Pinpoint the cell where the given text exists, returning its [X, Y] midpoint coordinate. 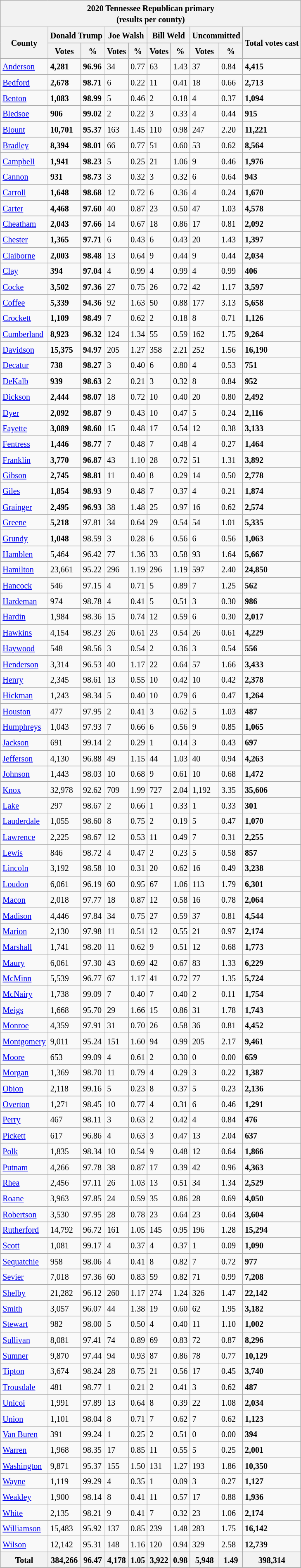
2,003 [64, 255]
137 [116, 1528]
98.11 [92, 1120]
4,229 [272, 632]
3,089 [64, 428]
Rutherford [24, 1230]
83 [205, 963]
98.06 [92, 1261]
8,564 [272, 145]
95.22 [92, 569]
5,948 [205, 1560]
72 [205, 1340]
2020 Tennessee Republican primary(results per county) [151, 14]
Cheatham [24, 224]
9,870 [64, 1355]
96.87 [92, 460]
1,670 [272, 192]
193 [205, 1466]
Gibson [24, 475]
Lawrence [24, 837]
1,126 [272, 318]
Morgan [24, 1072]
3,238 [272, 868]
110 [159, 129]
1.28 [230, 1230]
Lauderdale [24, 821]
738 [64, 365]
1,738 [64, 994]
177 [205, 302]
Hancock [24, 585]
98.07 [92, 396]
47 [205, 208]
98.59 [92, 538]
Henderson [24, 664]
98.03 [92, 774]
97.66 [92, 224]
Sevier [24, 1277]
0.70 [138, 1025]
4,266 [64, 1167]
2,135 [64, 1513]
0.35 [138, 1481]
1.08 [230, 1402]
4,178 [116, 1560]
Joe Walsh [126, 35]
247 [205, 129]
Madison [24, 915]
1,090 [272, 1245]
98.24 [92, 1371]
1,002 [272, 1324]
98.63 [92, 381]
467 [64, 1120]
98.99 [92, 98]
9,461 [272, 1041]
301 [272, 805]
69 [159, 1340]
727 [159, 790]
1.16 [138, 1544]
2,064 [272, 899]
98.20 [92, 946]
95.92 [92, 1528]
96.72 [92, 1230]
99.17 [92, 1245]
White [24, 1513]
2,456 [64, 1182]
98.72 [92, 852]
Hardeman [24, 601]
0.19 [180, 821]
Dyer [24, 412]
16,142 [272, 1528]
548 [64, 648]
4,468 [64, 208]
Total [24, 1560]
98.49 [92, 318]
Cumberland [24, 334]
Giles [24, 491]
98.35 [92, 1449]
3,314 [64, 664]
97.85 [92, 1198]
98.68 [92, 192]
54 [205, 522]
Donald Trump [76, 35]
1,874 [272, 491]
Rhea [24, 1182]
906 [64, 114]
1,387 [272, 1072]
398,314 [272, 1560]
9,011 [64, 1041]
Weakley [24, 1497]
2,492 [272, 396]
97.30 [92, 963]
Bill Weld [168, 35]
Marshall [24, 946]
2,255 [272, 837]
1.49 [230, 1560]
1,991 [64, 1402]
709 [116, 790]
1,443 [64, 774]
Montgomery [24, 1041]
Obion [24, 1088]
5,464 [64, 554]
Cocke [24, 287]
Williamson [24, 1528]
1.78 [230, 1010]
12,142 [64, 1544]
7,208 [272, 1277]
1.60 [138, 1041]
Grundy [24, 538]
2,043 [64, 224]
Meigs [24, 1010]
98.81 [92, 475]
3,433 [272, 664]
97.60 [92, 208]
977 [272, 1261]
94.97 [92, 349]
96.96 [92, 66]
92.62 [92, 790]
Anderson [24, 66]
59 [159, 1277]
4,363 [272, 1167]
96.86 [92, 1135]
1,968 [64, 1449]
3,502 [64, 287]
15,294 [272, 1230]
Hickman [24, 695]
Greene [24, 522]
6,301 [272, 884]
481 [64, 1387]
5,218 [64, 522]
96.53 [92, 664]
162 [205, 334]
Smith [24, 1308]
2,745 [64, 475]
Dickson [24, 396]
Marion [24, 931]
16,190 [272, 349]
145 [159, 1230]
Overton [24, 1104]
2,574 [272, 507]
22,142 [272, 1293]
98.71 [92, 82]
113 [205, 884]
97.77 [92, 899]
974 [64, 601]
66 [116, 145]
2,116 [272, 412]
Uncommitted [216, 35]
1,192 [205, 790]
0.45 [230, 1371]
97.78 [92, 1167]
Moore [24, 1057]
36 [205, 1025]
Fayette [24, 428]
Blount [24, 129]
1,109 [64, 318]
2,444 [64, 396]
252 [205, 349]
476 [272, 1120]
846 [64, 852]
Hamilton [24, 569]
986 [272, 601]
98.45 [92, 1104]
98.56 [92, 648]
8,081 [64, 1340]
1.47 [230, 1293]
691 [64, 742]
Sequatchie [24, 1261]
958 [64, 1261]
2,529 [272, 1182]
1,397 [272, 240]
57 [205, 664]
1,900 [64, 1497]
55 [159, 334]
1,365 [64, 240]
98.93 [92, 491]
4,544 [272, 915]
1,741 [64, 946]
943 [272, 176]
0.93 [138, 1355]
1.63 [138, 302]
15,375 [64, 349]
10,350 [272, 1466]
1.33 [230, 963]
1,123 [272, 1418]
2,713 [272, 82]
1,369 [64, 1072]
Benton [24, 98]
11,221 [272, 129]
DeKalb [24, 381]
Warren [24, 1449]
283 [205, 1528]
3,674 [64, 1371]
1,976 [272, 161]
1,055 [64, 821]
5,339 [64, 302]
10,129 [272, 1355]
1,668 [64, 1010]
939 [64, 381]
2.20 [230, 129]
32,978 [64, 790]
Washington [24, 1466]
99.29 [92, 1481]
1,243 [64, 695]
1,743 [272, 1010]
41 [159, 978]
4,359 [64, 1025]
5,724 [272, 978]
97.11 [92, 1182]
1,127 [272, 1481]
Lincoln [24, 868]
97.41 [92, 1340]
97.98 [92, 931]
97.81 [92, 522]
Hamblen [24, 554]
3,740 [272, 1371]
98.14 [92, 1497]
1,065 [272, 727]
53 [205, 145]
857 [272, 852]
274 [159, 1293]
Grainger [24, 507]
6,229 [272, 963]
1,101 [64, 1418]
2.17 [230, 1041]
Pickett [24, 1135]
33 [159, 554]
4,130 [64, 758]
4,050 [272, 1198]
148 [116, 1544]
1,043 [64, 727]
Clay [24, 271]
78 [205, 1355]
659 [272, 1057]
Jackson [24, 742]
98.27 [92, 365]
96.77 [92, 978]
1,866 [272, 1151]
Haywood [24, 648]
98.48 [92, 255]
3,597 [272, 287]
9,871 [64, 1466]
4,154 [64, 632]
3,963 [64, 1198]
8,923 [64, 334]
Scott [24, 1245]
10,701 [64, 129]
96.07 [92, 1308]
96.12 [92, 1293]
1.15 [138, 758]
Jefferson [24, 758]
7,018 [64, 1277]
1.35 [230, 978]
0.38 [230, 428]
1.24 [180, 1293]
1.36 [138, 554]
Crockett [24, 318]
92 [116, 302]
98.01 [92, 145]
8,394 [64, 145]
1,941 [64, 161]
1,835 [64, 1151]
99.16 [92, 1088]
1.38 [138, 1308]
2,136 [272, 1088]
1.31 [230, 460]
4,281 [64, 66]
1,083 [64, 98]
Sumner [24, 1355]
15,483 [64, 1528]
0.57 [180, 1497]
Coffee [24, 302]
196 [205, 1230]
1.45 [138, 129]
97.44 [92, 1355]
597 [205, 569]
3,770 [64, 460]
19 [159, 1308]
98.70 [92, 1072]
Carroll [24, 192]
3,133 [272, 428]
3,057 [64, 1308]
4,452 [272, 1025]
Decatur [24, 365]
99.14 [92, 742]
2,225 [64, 837]
3,182 [272, 1308]
406 [272, 271]
Hardin [24, 617]
Macon [24, 899]
50 [159, 302]
Trousdale [24, 1387]
62 [205, 1308]
120 [159, 1544]
97.93 [92, 727]
Campbell [24, 161]
0.96 [230, 1167]
25 [159, 507]
1.01 [230, 522]
1,291 [272, 1104]
1,648 [64, 192]
Van Buren [24, 1434]
Wayne [24, 1481]
1.95 [230, 1308]
1,754 [272, 994]
Davidson [24, 349]
151 [116, 1041]
2.58 [230, 1544]
2,130 [64, 931]
35 [159, 1198]
329 [205, 1544]
Chester [24, 240]
97.15 [92, 585]
0.28 [138, 538]
0.11 [230, 994]
Humphreys [24, 727]
1,854 [64, 491]
5,658 [272, 302]
Roane [24, 1198]
63 [159, 66]
McNairy [24, 994]
1,070 [272, 821]
95.70 [92, 1010]
98.04 [92, 1418]
1,472 [272, 774]
5,667 [272, 554]
915 [272, 114]
96.93 [92, 507]
4,446 [64, 915]
Claiborne [24, 255]
98.78 [92, 601]
391 [64, 1434]
Union [24, 1418]
87 [159, 1355]
Cannon [24, 176]
556 [272, 648]
99.02 [92, 114]
637 [272, 1135]
Perry [24, 1120]
98.73 [92, 176]
1.56 [230, 349]
751 [272, 365]
96.47 [92, 1560]
1.79 [230, 884]
1,264 [272, 695]
96.32 [92, 334]
3,604 [272, 1214]
2,678 [64, 82]
2,118 [64, 1088]
4,263 [272, 758]
982 [64, 1324]
Henry [24, 679]
1.86 [230, 1466]
562 [272, 585]
24,850 [272, 569]
23,661 [64, 569]
1,048 [64, 538]
Maury [24, 963]
98.87 [92, 412]
Polk [24, 1151]
697 [272, 742]
98.58 [92, 868]
49 [116, 758]
9,264 [272, 334]
99.24 [92, 1434]
1,773 [272, 946]
97.84 [92, 915]
Bradley [24, 145]
260 [116, 1293]
1.64 [230, 554]
155 [116, 1466]
1,271 [64, 1104]
Total votes cast [272, 43]
326 [205, 1293]
124 [116, 334]
1,446 [64, 444]
Fentress [24, 444]
1,063 [272, 538]
0.74 [138, 617]
3,530 [64, 1214]
5,335 [272, 522]
Wilson [24, 1544]
5,539 [64, 978]
Sullivan [24, 1340]
3,892 [272, 460]
Bedford [24, 82]
161 [116, 1230]
2,778 [272, 475]
Franklin [24, 460]
35,606 [272, 790]
952 [272, 381]
617 [64, 1135]
Knox [24, 790]
98.36 [92, 617]
2,378 [272, 679]
3,192 [64, 868]
2,018 [64, 899]
2,001 [272, 1449]
93 [205, 554]
3.13 [230, 302]
1,119 [64, 1481]
546 [64, 585]
4,415 [272, 66]
96.42 [92, 554]
Hawkins [24, 632]
0.14 [180, 742]
County [24, 43]
4,578 [272, 208]
97.04 [92, 271]
297 [64, 805]
Robertson [24, 1214]
12,739 [272, 1544]
24 [116, 1198]
3.35 [230, 790]
477 [64, 711]
98.21 [92, 1513]
3,922 [159, 1560]
Tipton [24, 1371]
74 [116, 1340]
653 [64, 1057]
Bledsoe [24, 114]
95.31 [92, 1544]
Lewis [24, 852]
Loudon [24, 884]
931 [64, 176]
95.24 [92, 1041]
1,984 [64, 617]
384,266 [64, 1560]
1,464 [272, 444]
Stewart [24, 1324]
96.88 [92, 758]
8,296 [272, 1340]
1.99 [138, 790]
2,017 [272, 617]
Shelby [24, 1293]
97.71 [92, 240]
Johnson [24, 774]
21,282 [64, 1293]
1,094 [272, 98]
98.61 [92, 679]
97.91 [92, 1025]
Houston [24, 711]
1,936 [272, 1497]
1,081 [64, 1245]
Lake [24, 805]
2.40 [230, 569]
Unicoi [24, 1402]
1.50 [138, 1466]
358 [159, 349]
14,792 [64, 1230]
163 [116, 129]
97.89 [92, 1402]
Monroe [24, 1025]
2,495 [64, 507]
2,345 [64, 679]
2.21 [180, 349]
98.00 [92, 1324]
Putnam [24, 1167]
1.25 [230, 585]
71 [205, 1277]
131 [159, 1466]
Carter [24, 208]
239 [159, 1528]
96.19 [92, 884]
94.36 [92, 302]
McMinn [24, 978]
